Extract the [x, y] coordinate from the center of the cell holding the provided text.  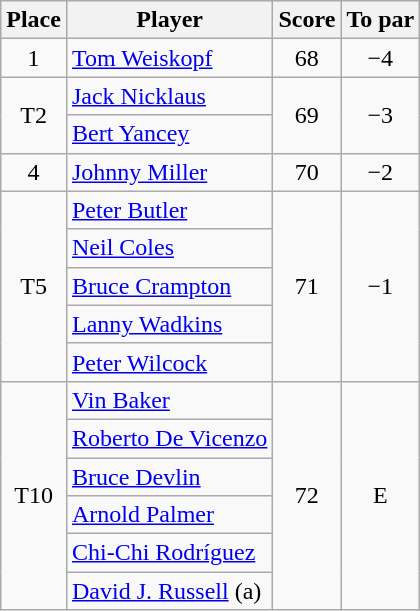
Jack Nicklaus [169, 96]
Vin Baker [169, 400]
70 [307, 172]
Peter Wilcock [169, 362]
−3 [380, 115]
Chi-Chi Rodríguez [169, 553]
−4 [380, 58]
−2 [380, 172]
69 [307, 115]
Johnny Miller [169, 172]
71 [307, 286]
Arnold Palmer [169, 515]
72 [307, 495]
Bruce Crampton [169, 286]
To par [380, 20]
Neil Coles [169, 248]
T2 [34, 115]
Place [34, 20]
Bruce Devlin [169, 477]
Bert Yancey [169, 134]
David J. Russell (a) [169, 591]
T10 [34, 495]
−1 [380, 286]
Score [307, 20]
E [380, 495]
Tom Weiskopf [169, 58]
4 [34, 172]
Peter Butler [169, 210]
Roberto De Vicenzo [169, 438]
Player [169, 20]
Lanny Wadkins [169, 324]
T5 [34, 286]
1 [34, 58]
68 [307, 58]
